For the text-containing cell, return its midpoint in [x, y] coordinate format. 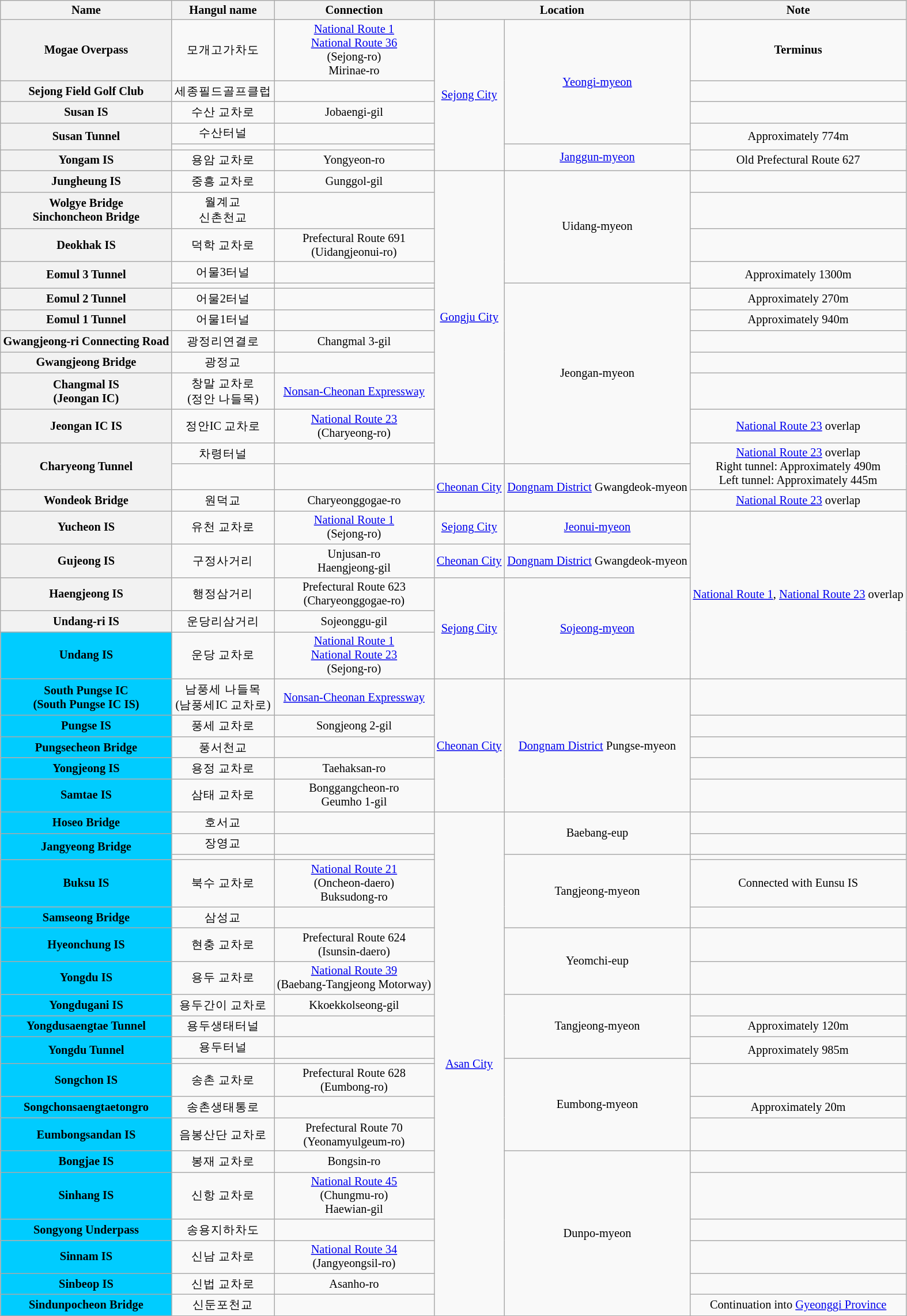
Sejong Field Golf Club [86, 91]
Haengjeong IS [86, 594]
광정리연결로 [223, 341]
Dunpo-myeon [597, 1233]
National Route 39(Baebang-Tangjeong Motorway) [354, 978]
Yeomchi-eup [597, 961]
Unjusan-roHaengjeong-gil [354, 561]
Eomul 2 Tunnel [86, 298]
National Route 45(Chungmu-ro)Haewian-gil [354, 1196]
용두터널 [223, 1047]
수산터널 [223, 134]
Location [562, 10]
Approximately 270m [799, 298]
Baebang-eup [597, 833]
Yeongi-myeon [597, 82]
Bongjae IS [86, 1162]
용정 교차로 [223, 769]
Wondeok Bridge [86, 500]
National Route 1National Route 36(Sejong-ro)Mirinae-ro [354, 50]
Undang-ri IS [86, 621]
National Route 1National Route 23(Sejong-ro) [354, 655]
Hoseo Bridge [86, 823]
세종필드골프클럽 [223, 91]
어물3터널 [223, 272]
Sindunpocheon Bridge [86, 1304]
Taehaksan-ro [354, 769]
차령터널 [223, 453]
북수 교차로 [223, 883]
Note [799, 10]
Changmal 3-gil [354, 341]
용두간이 교차로 [223, 1005]
Sojeonggu-gil [354, 621]
Prefectural Route 691(Uidangjeonui-ro) [354, 245]
Gunggol-gil [354, 181]
Yongjeong IS [86, 769]
Gujeong IS [86, 561]
Continuation into Gyeonggi Province [799, 1304]
Prefectural Route 623(Charyeonggogae-ro) [354, 594]
풍세 교차로 [223, 726]
현충 교차로 [223, 944]
용두 교차로 [223, 978]
신항 교차로 [223, 1196]
Bongsin-ro [354, 1162]
호서교 [223, 823]
Yongdugani IS [86, 1005]
Songchon IS [86, 1080]
Approximately 20m [799, 1107]
Jeongan IC IS [86, 426]
Name [86, 10]
Old Prefectural Route 627 [799, 160]
봉재 교차로 [223, 1162]
Prefectural Route 628(Eumbong-ro) [354, 1080]
어물2터널 [223, 298]
신남 교차로 [223, 1257]
Pungse IS [86, 726]
Sinbeop IS [86, 1284]
유천 교차로 [223, 527]
Connection [354, 10]
신법 교차로 [223, 1284]
남풍세 나들목(남풍세IC 교차로) [223, 697]
삼태 교차로 [223, 795]
송용지하차도 [223, 1230]
Uidang-myeon [597, 227]
Approximately 120m [799, 1026]
월계교신촌천교 [223, 210]
중흥 교차로 [223, 181]
정안IC 교차로 [223, 426]
Prefectural Route 70(Yeonamyulgeum-ro) [354, 1135]
National Route 21(Oncheon-daero)Buksudong-ro [354, 883]
Sojeong-myeon [597, 628]
Songyong Underpass [86, 1230]
송촌 교차로 [223, 1080]
Pungsecheon Bridge [86, 747]
Yucheon IS [86, 527]
National Route 23 overlapRight tunnel: Approximately 490mLeft tunnel: Approximately 445m [799, 466]
Songjeong 2-gil [354, 726]
Hyeonchung IS [86, 944]
Jeonui-myeon [597, 527]
Sinnam IS [86, 1257]
Approximately 774m [799, 136]
National Route 1, National Route 23 overlap [799, 595]
운당 교차로 [223, 655]
Approximately 985m [799, 1050]
Connected with Eunsu IS [799, 883]
음봉산단 교차로 [223, 1135]
Kkoekkolseong-gil [354, 1005]
Charyeonggogae-ro [354, 500]
Eomul 1 Tunnel [86, 320]
Yongdusaengtae Tunnel [86, 1026]
송촌생태통로 [223, 1107]
National Route 1(Sejong-ro) [354, 527]
Approximately 940m [799, 320]
National Route 34(Jangyeongsil-ro) [354, 1257]
Wolgye BridgeSinchoncheon Bridge [86, 210]
Prefectural Route 624(Isunsin-daero) [354, 944]
Yongdu Tunnel [86, 1050]
Buksu IS [86, 883]
풍서천교 [223, 747]
Eomul 3 Tunnel [86, 275]
Jangyeong Bridge [86, 846]
Asanho-ro [354, 1284]
Yongyeon-ro [354, 160]
행정삼거리 [223, 594]
신둔포천교 [223, 1304]
Susan Tunnel [86, 136]
Terminus [799, 50]
Sinhang IS [86, 1196]
Approximately 1300m [799, 275]
Mogae Overpass [86, 50]
광정교 [223, 362]
Undang IS [86, 655]
어물1터널 [223, 320]
구정사거리 [223, 561]
Samseong Bridge [86, 917]
Susan IS [86, 112]
Songchonsaengtaetongro [86, 1107]
Gongju City [469, 317]
장영교 [223, 844]
운당리삼거리 [223, 621]
Samtae IS [86, 795]
South Pungse IC(South Pungse IC IS) [86, 697]
수산 교차로 [223, 112]
Eumbong-myeon [597, 1105]
Hangul name [223, 10]
Bonggangcheon-roGeumho 1-gil [354, 795]
Charyeong Tunnel [86, 466]
Asan City [469, 1064]
National Route 23(Charyeong-ro) [354, 426]
Jungheung IS [86, 181]
용암 교차로 [223, 160]
모개고가차도 [223, 50]
용두생태터널 [223, 1026]
원덕교 [223, 500]
Yongdu IS [86, 978]
Jeongan-myeon [597, 373]
Changmal IS(Jeongan IC) [86, 391]
Deokhak IS [86, 245]
Dongnam District Pungse-myeon [597, 746]
Jobaengi-gil [354, 112]
삼성교 [223, 917]
Janggun-myeon [597, 157]
Yongam IS [86, 160]
창말 교차로(정안 나들목) [223, 391]
Eumbongsandan IS [86, 1135]
덕학 교차로 [223, 245]
Gwangjeong-ri Connecting Road [86, 341]
Gwangjeong Bridge [86, 362]
